Determine the (x, y) coordinate at the center of the cell enclosing the given text.  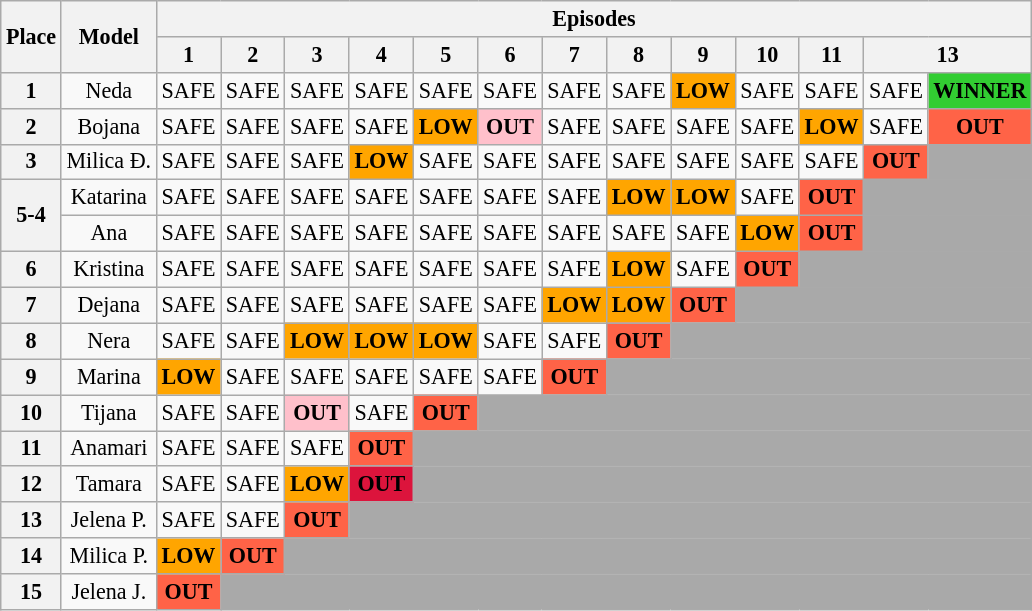
Place (32, 36)
Ana (108, 233)
5 (446, 54)
Jelena J. (108, 591)
5-4 (32, 216)
Anamari (108, 448)
15 (32, 591)
Kristina (108, 269)
WINNER (980, 90)
Nera (108, 341)
12 (32, 484)
Tijana (108, 412)
Dejana (108, 305)
Episodes (594, 18)
14 (32, 556)
Milica P. (108, 556)
4 (381, 54)
Bojana (108, 126)
Neda (108, 90)
Katarina (108, 198)
Model (108, 36)
Jelena P. (108, 520)
Tamara (108, 484)
Milica Đ. (108, 162)
Marina (108, 377)
